Output the (x, y) coordinate of the center of the cell containing the given text.  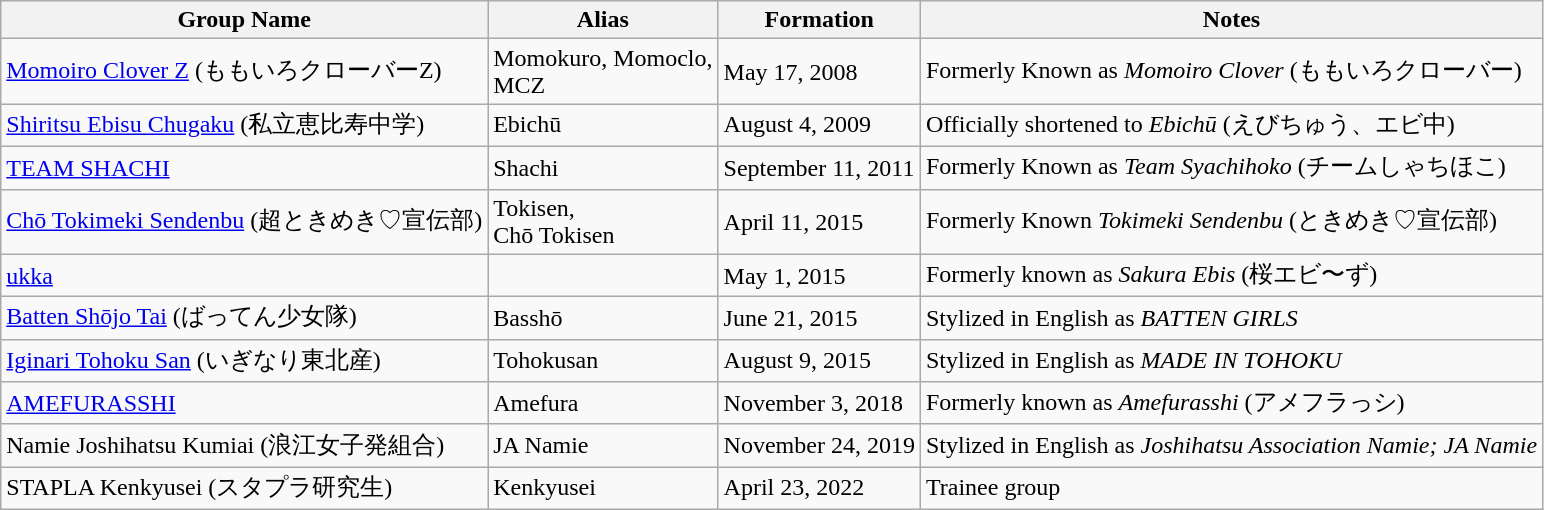
Tohokusan (603, 360)
Tokisen,Chō Tokisen (603, 222)
Momoiro Clover Z (ももいろクローバーZ) (244, 72)
May 1, 2015 (819, 276)
Amefura (603, 404)
April 23, 2022 (819, 488)
AMEFURASSHI (244, 404)
May 17, 2008 (819, 72)
Formerly known as Sakura Ebis (桜エビ〜ず) (1231, 276)
Batten Shōjo Tai (ばってん少女隊) (244, 318)
Shiritsu Ebisu Chugaku (私立恵比寿中学) (244, 126)
Formerly Known as Momoiro Clover (ももいろクローバー) (1231, 72)
Chō Tokimeki Sendenbu (超ときめき♡宣伝部) (244, 222)
Formerly Known as Team Syachihoko (チームしゃちほこ) (1231, 168)
Trainee group (1231, 488)
Stylized in English as BATTEN GIRLS (1231, 318)
November 3, 2018 (819, 404)
Alias (603, 20)
Formation (819, 20)
Ebichū (603, 126)
Basshō (603, 318)
ukka (244, 276)
Momokuro, Momoclo,MCZ (603, 72)
Stylized in English as Joshihatsu Association Namie; JA Namie (1231, 446)
Iginari Tohoku San (いぎなり東北産) (244, 360)
November 24, 2019 (819, 446)
Formerly Known Tokimeki Sendenbu (ときめき♡宣伝部) (1231, 222)
JA Namie (603, 446)
August 4, 2009 (819, 126)
Group Name (244, 20)
Shachi (603, 168)
Formerly known as Amefurasshi (アメフラっシ) (1231, 404)
Notes (1231, 20)
September 11, 2011 (819, 168)
June 21, 2015 (819, 318)
Namie Joshihatsu Kumiai (浪江女子発組合) (244, 446)
TEAM SHACHI (244, 168)
April 11, 2015 (819, 222)
STAPLA Kenkyusei (スタプラ研究生) (244, 488)
Officially shortened to Ebichū (えびちゅう、エビ中) (1231, 126)
August 9, 2015 (819, 360)
Stylized in English as MADE IN TOHOKU (1231, 360)
Kenkyusei (603, 488)
